Return (x, y) of the center of cell containing provided text 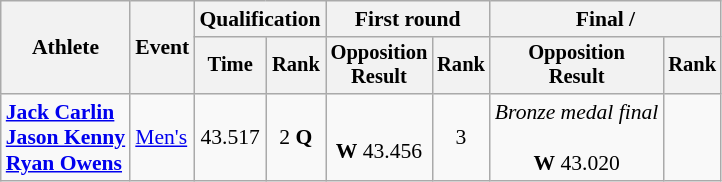
Time (230, 66)
Jack CarlinJason KennyRyan Owens (66, 138)
Qualification (260, 19)
3 (461, 138)
Men's (162, 138)
Event (162, 48)
Athlete (66, 48)
Bronze medal finalW 43.020 (577, 138)
43.517 (230, 138)
First round (408, 19)
Final / (606, 19)
2 Q (296, 138)
W 43.456 (380, 138)
